Scan for the cell matching the given text and deliver its [X, Y] coordinate at center. 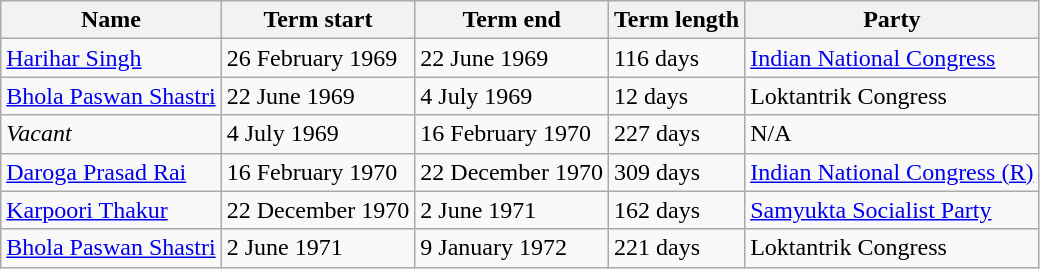
Term end [512, 20]
N/A [892, 134]
Indian National Congress [892, 58]
Term length [676, 20]
Karpoori Thakur [111, 210]
Name [111, 20]
Indian National Congress (R) [892, 172]
Samyukta Socialist Party [892, 210]
162 days [676, 210]
12 days [676, 96]
Vacant [111, 134]
Harihar Singh [111, 58]
221 days [676, 248]
Party [892, 20]
Daroga Prasad Rai [111, 172]
227 days [676, 134]
309 days [676, 172]
Term start [318, 20]
116 days [676, 58]
9 January 1972 [512, 248]
26 February 1969 [318, 58]
